Return the (X, Y) coordinate for the center point of the cell that contains the specified text.  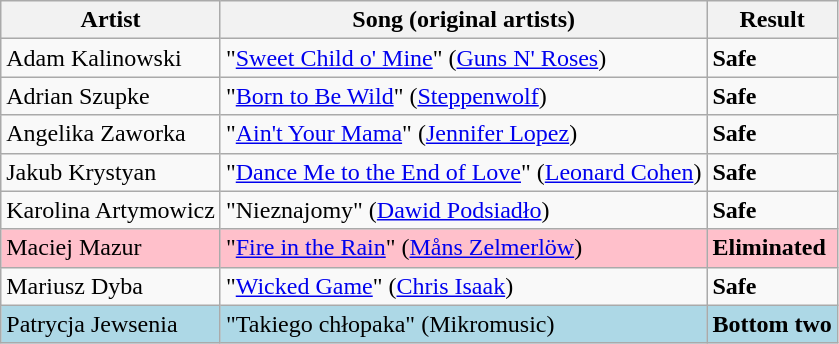
Adrian Szupke (111, 96)
"Born to Be Wild" (Steppenwolf) (463, 96)
"Dance Me to the End of Love" (Leonard Cohen) (463, 172)
Artist (111, 20)
Result (772, 20)
"Sweet Child o' Mine" (Guns N' Roses) (463, 58)
Bottom two (772, 324)
"Ain't Your Mama" (Jennifer Lopez) (463, 134)
Song (original artists) (463, 20)
Patrycja Jewsenia (111, 324)
Angelika Zaworka (111, 134)
Adam Kalinowski (111, 58)
Jakub Krystyan (111, 172)
Mariusz Dyba (111, 286)
Maciej Mazur (111, 248)
"Wicked Game" (Chris Isaak) (463, 286)
"Nieznajomy" (Dawid Podsiadło) (463, 210)
Eliminated (772, 248)
Karolina Artymowicz (111, 210)
"Fire in the Rain" (Måns Zelmerlöw) (463, 248)
"Takiego chłopaka" (Mikromusic) (463, 324)
